For the text-containing cell, return its midpoint in [x, y] coordinate format. 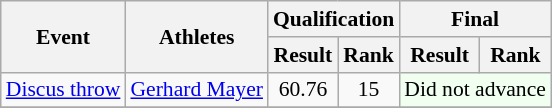
15 [368, 90]
Did not advance [475, 90]
Gerhard Mayer [196, 90]
Qualification [334, 19]
Final [475, 19]
Discus throw [64, 90]
Athletes [196, 36]
60.76 [303, 90]
Event [64, 36]
